Capture the cell that displays the provided text and extract its (x, y) central coordinate. 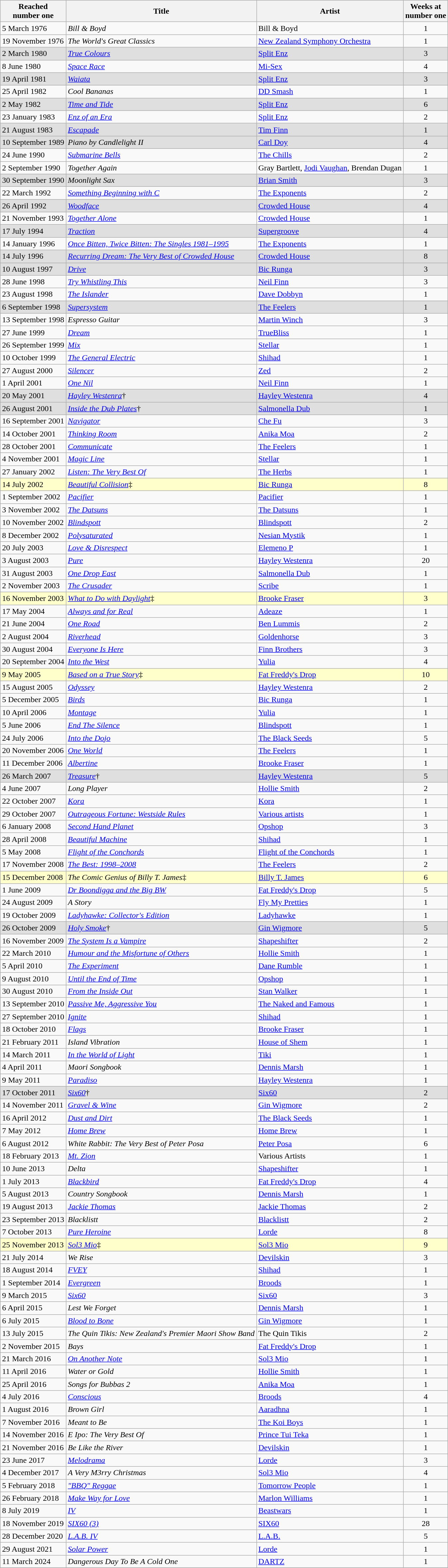
21 August 1983 (33, 130)
SIX60 (330, 1523)
15 December 2008 (33, 877)
16 April 2012 (33, 1118)
Into the West (161, 662)
Zed (330, 371)
Supergroove (330, 231)
Finn Brothers (330, 649)
24 June 1990 (33, 155)
4 April 2011 (33, 1067)
Outrageous Fortune: Westside Rules (161, 814)
Silencer (161, 371)
24 July 2006 (33, 738)
18 February 2013 (33, 1156)
Artist (330, 11)
Beastwars (330, 1511)
L.A.B. IV (161, 1536)
7 May 2012 (33, 1131)
1 June 2009 (33, 890)
Six60† (161, 1093)
Make Way for Love (161, 1498)
House of Shem (330, 1042)
Conscious (161, 1397)
Long Player (161, 789)
The Koi Boys (330, 1422)
23 August 1998 (33, 294)
FVEY (161, 1270)
Try Whistling This (161, 282)
On Another Note (161, 1359)
"BBQ" Reggae (161, 1485)
9 May 2005 (33, 674)
Recurring Dream: The Very Best of Crowded House (161, 256)
Stan Walker (330, 991)
9 May 2011 (33, 1080)
Peter Posa (330, 1143)
26 April 1992 (33, 206)
Maori Songbook (161, 1067)
Piano by Candlelight II (161, 142)
Adeaze (330, 611)
21 July 2014 (33, 1257)
DD Smash (330, 92)
Beautiful Collision‡ (161, 484)
Tomorrow People (330, 1485)
28 April 2008 (33, 839)
11 December 2006 (33, 763)
Supersystem (161, 307)
Mi-Sex (330, 66)
Communicate (161, 446)
Ladyhawke: Collector's Edition (161, 915)
Moonlight Sax (161, 180)
Humour and the Misfortune of Others (161, 953)
14 January 1996 (33, 244)
16 September 2001 (33, 421)
What to Do with Daylight‡ (161, 599)
17 May 2004 (33, 611)
Solar Power (161, 1549)
We Rise (161, 1257)
18 October 2010 (33, 1029)
Che Fu (330, 421)
11 April 2016 (33, 1371)
28 December 2020 (33, 1536)
13 September 2010 (33, 1004)
15 August 2005 (33, 687)
Together Alone (161, 218)
Ladyhawke (330, 915)
6 September 1998 (33, 307)
1 August 2016 (33, 1410)
The Quin Tikis (330, 1333)
10 (426, 674)
Martin Winch (330, 320)
26 August 2001 (33, 408)
Something Beginning with C (161, 193)
6 January 2008 (33, 827)
8 June 1980 (33, 66)
25 April 2016 (33, 1384)
27 September 2010 (33, 1017)
Scribe (330, 586)
26 February 2018 (33, 1498)
Based on a True Story‡ (161, 674)
Songs for Bubbas 2 (161, 1384)
17 July 1994 (33, 231)
4 June 2007 (33, 789)
Title (161, 11)
Albertine (161, 763)
Thinking Room (161, 434)
One World (161, 750)
17 October 2011 (33, 1093)
Time and Tide (161, 104)
14 July 2002 (33, 484)
Be Like the River (161, 1447)
4 November 2001 (33, 459)
Country Songbook (161, 1194)
26 March 2007 (33, 776)
Second Hand Planet (161, 827)
10 June 2013 (33, 1169)
The Chills (330, 155)
Water or Gold (161, 1371)
5 August 2013 (33, 1194)
30 August 2010 (33, 991)
Mt. Zion (161, 1156)
Tim Finn (330, 130)
The Best: 1998–2008 (161, 865)
Dr Boondigga and the Big BW (161, 890)
Delta (161, 1169)
30 September 1990 (33, 180)
20 May 2001 (33, 396)
3 August 2003 (33, 560)
1 September 2002 (33, 497)
Flags (161, 1029)
Bays (161, 1346)
14 November 2011 (33, 1105)
Reachednumber one (33, 11)
Blood to Bone (161, 1321)
Mix (161, 345)
5 March 1976 (33, 28)
Traction (161, 231)
Pure (161, 560)
Fly My Pretties (330, 903)
10 October 1999 (33, 358)
6 April 2015 (33, 1308)
Various artists (330, 814)
10 April 2006 (33, 712)
29 October 2007 (33, 814)
Gravel & Wine (161, 1105)
27 June 1999 (33, 332)
1 April 2001 (33, 383)
Sol3 Mio‡ (161, 1245)
21 February 2011 (33, 1042)
Once Bitten, Twice Bitten: The Singles 1981–1995 (161, 244)
2 August 2004 (33, 637)
Holy Smoke† (161, 928)
20 (426, 560)
The General Electric (161, 358)
Blackbird (161, 1181)
27 August 2000 (33, 371)
Birds (161, 700)
Space Race (161, 66)
21 November 1993 (33, 218)
5 April 2010 (33, 966)
Various Artists (330, 1156)
Hayley Westenra† (161, 396)
19 November 1976 (33, 41)
31 August 2003 (33, 573)
6 July 2015 (33, 1321)
26 October 2009 (33, 928)
In the World of Light (161, 1055)
1 September 2014 (33, 1283)
Woodface (161, 206)
3 November 2002 (33, 510)
Always and for Real (161, 611)
27 January 2002 (33, 472)
Drive (161, 269)
21 March 2016 (33, 1359)
29 August 2021 (33, 1549)
9 August 2010 (33, 978)
8 December 2002 (33, 535)
2 March 1980 (33, 54)
Goldenhorse (330, 637)
25 November 2013 (33, 1245)
9 March 2015 (33, 1295)
Tiki (330, 1055)
Dust and Dirt (161, 1118)
18 November 2019 (33, 1523)
One Road (161, 624)
The Naked and Famous (330, 1004)
SIX60 (3) (161, 1523)
24 August 2009 (33, 903)
Dream (161, 332)
Dangerous Day To Be A Cold One (161, 1561)
Melodrama (161, 1460)
Espresso Guitar (161, 320)
Navigator (161, 421)
1 July 2013 (33, 1181)
The World's Great Classics (161, 41)
Weeks atnumber one (426, 11)
28 (426, 1523)
Brian Smith (330, 180)
L.A.B. (330, 1536)
8 July 2019 (33, 1511)
10 August 1997 (33, 269)
Together Again (161, 167)
22 March 1992 (33, 193)
Prince Tui Teka (330, 1435)
Odyssey (161, 687)
Island Vibration (161, 1042)
4 July 2016 (33, 1397)
16 November 2009 (33, 940)
Enz of an Era (161, 117)
14 July 1996 (33, 256)
6 August 2012 (33, 1143)
23 June 2017 (33, 1460)
19 April 1981 (33, 79)
23 September 2013 (33, 1219)
Treasure† (161, 776)
Love & Disrespect (161, 548)
2 November 2015 (33, 1346)
5 June 2006 (33, 725)
14 October 2001 (33, 434)
10 September 1989 (33, 142)
21 June 2004 (33, 624)
One Nil (161, 383)
One Drop East (161, 573)
The Experiment (161, 966)
23 January 1983 (33, 117)
The Comic Genius of Billy T. James‡ (161, 877)
Ignite (161, 1017)
Carl Doy (330, 142)
28 June 1998 (33, 282)
5 February 2018 (33, 1485)
E Ipo: The Very Best Of (161, 1435)
Brown Girl (161, 1410)
The System Is a Vampire (161, 940)
13 July 2015 (33, 1333)
Escapade (161, 130)
Billy T. James (330, 877)
White Rabbit: The Very Best of Peter Posa (161, 1143)
A Story (161, 903)
Gray Bartlett, Jodi Vaughan, Brendan Dugan (330, 167)
Listen: The Very Best Of (161, 472)
4 December 2017 (33, 1473)
Passive Me, Aggressive You (161, 1004)
7 October 2013 (33, 1232)
20 July 2003 (33, 548)
Riverhead (161, 637)
DARTZ (330, 1561)
2 November 2003 (33, 586)
18 August 2014 (33, 1270)
22 October 2007 (33, 801)
2 May 1982 (33, 104)
Cool Bananas (161, 92)
IV (161, 1511)
Aaradhna (330, 1410)
20 November 2006 (33, 750)
The Islander (161, 294)
Lest We Forget (161, 1308)
Evergreen (161, 1283)
The Crusader (161, 586)
A Very M3rry Christmas (161, 1473)
Pure Heroine (161, 1232)
7 November 2016 (33, 1422)
Until the End of Time (161, 978)
20 September 2004 (33, 662)
14 March 2011 (33, 1055)
Ben Lummis (330, 624)
Inside the Dub Plates† (161, 408)
5 December 2005 (33, 700)
13 September 1998 (33, 320)
From the Inside Out (161, 991)
21 November 2016 (33, 1447)
10 November 2002 (33, 522)
True Colours (161, 54)
11 March 2024 (33, 1561)
Into the Dojo (161, 738)
19 August 2013 (33, 1207)
16 November 2003 (33, 599)
Nesian Mystik (330, 535)
22 March 2010 (33, 953)
Everyone Is Here (161, 649)
The Quin Tikis: New Zealand's Premier Maori Show Band (161, 1333)
Meant to Be (161, 1422)
30 August 2004 (33, 649)
End The Silence (161, 725)
Elemeno P (330, 548)
9 (426, 1245)
26 September 1999 (33, 345)
Beautiful Machine (161, 839)
Dane Rumble (330, 966)
Polysaturated (161, 535)
28 October 2001 (33, 446)
Dave Dobbyn (330, 294)
17 November 2008 (33, 865)
Magic Line (161, 459)
2 September 1990 (33, 167)
5 May 2008 (33, 852)
Paradiso (161, 1080)
Submarine Bells (161, 155)
TrueBliss (330, 332)
Waiata (161, 79)
Marlon Williams (330, 1498)
14 November 2016 (33, 1435)
Montage (161, 712)
25 April 1982 (33, 92)
19 October 2009 (33, 915)
New Zealand Symphony Orchestra (330, 41)
The Herbs (330, 472)
